Extract the (X, Y) coordinate from the center of the cell holding the provided text.  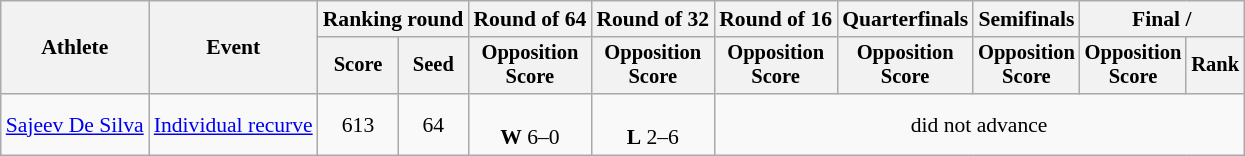
Event (234, 48)
Ranking round (394, 19)
Seed (433, 66)
did not advance (979, 124)
Rank (1215, 66)
613 (358, 124)
Round of 32 (652, 19)
L 2–6 (652, 124)
Final / (1162, 19)
Quarterfinals (905, 19)
Semifinals (1026, 19)
W 6–0 (530, 124)
Athlete (75, 48)
Round of 16 (776, 19)
Individual recurve (234, 124)
Score (358, 66)
Round of 64 (530, 19)
Sajeev De Silva (75, 124)
64 (433, 124)
